Scan for the cell matching the given text and deliver its (x, y) coordinate at center. 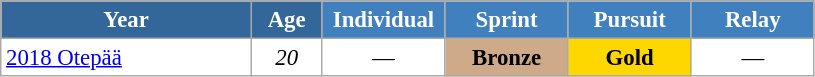
Bronze (506, 58)
Year (126, 20)
Gold (630, 58)
20 (286, 58)
Relay (752, 20)
Sprint (506, 20)
Pursuit (630, 20)
Individual (384, 20)
2018 Otepää (126, 58)
Age (286, 20)
